Locate the cell with the specified text and output its [x, y] center coordinate. 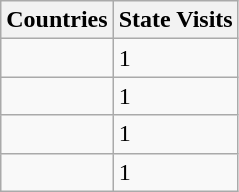
Countries [57, 20]
State Visits [176, 20]
